For the text-containing cell, return its midpoint in [X, Y] coordinate format. 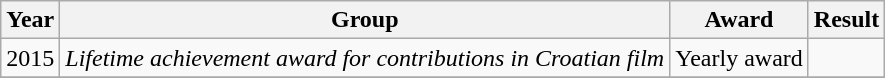
Year [30, 20]
2015 [30, 58]
Result [846, 20]
Award [740, 20]
Group [365, 20]
Lifetime achievement award for contributions in Croatian film [365, 58]
Yearly award [740, 58]
